Extract the (X, Y) coordinate from the center of the cell holding the provided text.  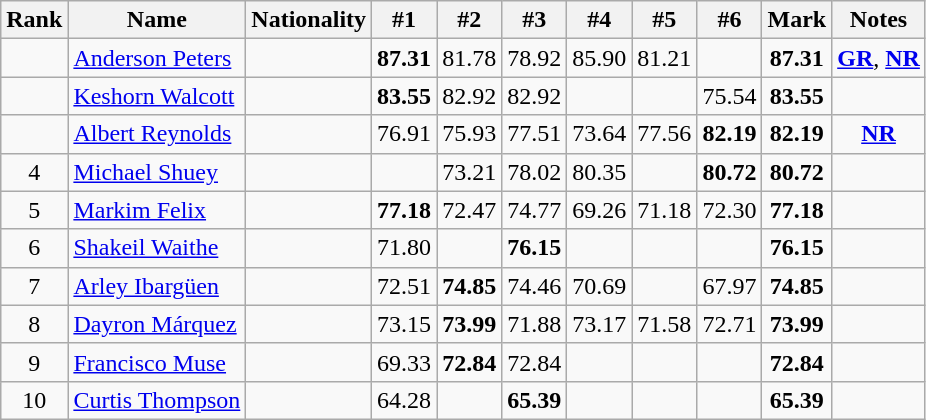
GR, NR (879, 58)
71.58 (664, 324)
Anderson Peters (157, 58)
#3 (534, 20)
Michael Shuey (157, 172)
5 (34, 210)
#2 (470, 20)
73.17 (600, 324)
70.69 (600, 286)
Markim Felix (157, 210)
Name (157, 20)
75.54 (730, 96)
#5 (664, 20)
Keshorn Walcott (157, 96)
9 (34, 362)
72.47 (470, 210)
7 (34, 286)
Francisco Muse (157, 362)
75.93 (470, 134)
74.77 (534, 210)
64.28 (404, 400)
72.51 (404, 286)
72.30 (730, 210)
77.51 (534, 134)
Arley Ibargüen (157, 286)
Dayron Márquez (157, 324)
Curtis Thompson (157, 400)
#4 (600, 20)
10 (34, 400)
8 (34, 324)
78.92 (534, 58)
73.15 (404, 324)
67.97 (730, 286)
81.21 (664, 58)
Albert Reynolds (157, 134)
#1 (404, 20)
Notes (879, 20)
74.46 (534, 286)
78.02 (534, 172)
76.91 (404, 134)
81.78 (470, 58)
Rank (34, 20)
4 (34, 172)
80.35 (600, 172)
69.26 (600, 210)
73.64 (600, 134)
77.56 (664, 134)
#6 (730, 20)
6 (34, 248)
Nationality (309, 20)
Mark (797, 20)
71.18 (664, 210)
85.90 (600, 58)
73.21 (470, 172)
69.33 (404, 362)
NR (879, 134)
72.71 (730, 324)
71.80 (404, 248)
Shakeil Waithe (157, 248)
71.88 (534, 324)
